Locate the cell with the specified text and output its (X, Y) center coordinate. 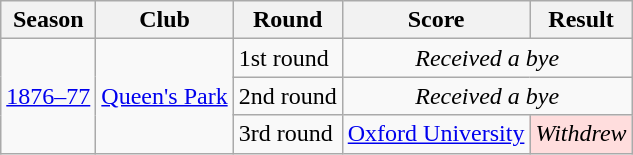
1st round (288, 58)
Score (436, 20)
Queen's Park (164, 96)
Result (581, 20)
3rd round (288, 134)
Club (164, 20)
2nd round (288, 96)
Round (288, 20)
Withdrew (581, 134)
Oxford University (436, 134)
Season (48, 20)
1876–77 (48, 96)
